For the text-containing cell, return its midpoint in [x, y] coordinate format. 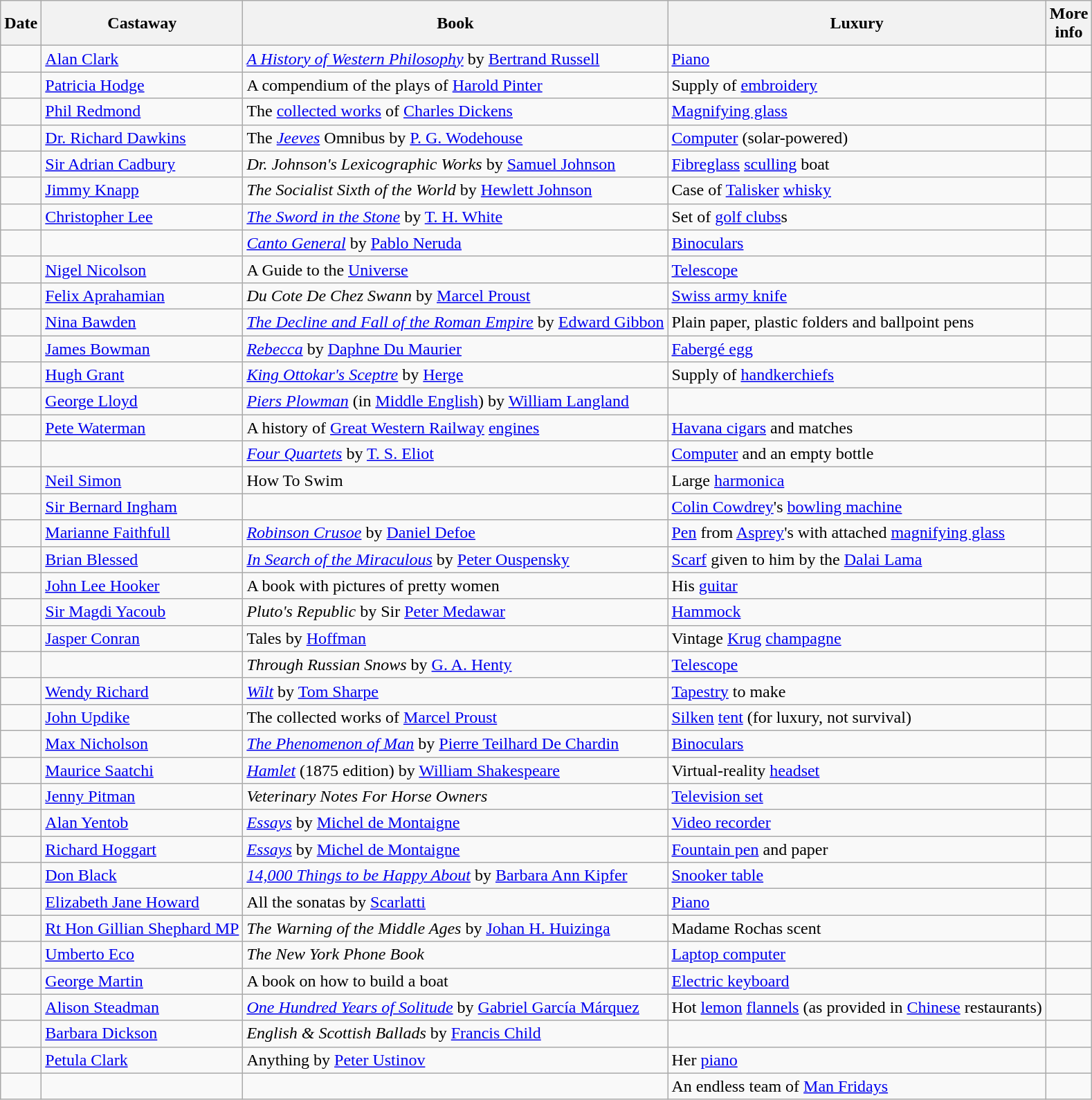
Sir Adrian Cadbury [143, 164]
Electric keyboard [857, 981]
Jasper Conran [143, 638]
The Decline and Fall of the Roman Empire by Edward Gibbon [455, 322]
John Lee Hooker [143, 586]
Swiss army knife [857, 296]
An endless team of Man Fridays [857, 1086]
Four Quartets by T. S. Eliot [455, 454]
Supply of embroidery [857, 85]
Havana cigars and matches [857, 428]
A History of Western Philosophy by Bertrand Russell [455, 59]
Felix Aprahamian [143, 296]
The collected works of Marcel Proust [455, 717]
The collected works of Charles Dickens [455, 111]
A book with pictures of pretty women [455, 586]
Hugh Grant [143, 375]
Alan Clark [143, 59]
Silken tent (for luxury, not survival) [857, 717]
Rt Hon Gillian Shephard MP [143, 928]
Anything by Peter Ustinov [455, 1060]
Plain paper, plastic folders and ballpoint pens [857, 322]
Patricia Hodge [143, 85]
John Updike [143, 717]
Tales by Hoffman [455, 638]
Set of golf clubss [857, 217]
The Phenomenon of Man by Pierre Teilhard De Chardin [455, 743]
Jenny Pitman [143, 797]
14,000 Things to be Happy About by Barbara Ann Kipfer [455, 876]
Her piano [857, 1060]
George Martin [143, 981]
Pluto's Republic by Sir Peter Medawar [455, 612]
Christopher Lee [143, 217]
Don Black [143, 876]
Barbara Dickson [143, 1034]
Wendy Richard [143, 691]
Hamlet (1875 edition) by William Shakespeare [455, 770]
Fibreglass sculling boat [857, 164]
Umberto Eco [143, 955]
Marianne Faithfull [143, 533]
Neil Simon [143, 480]
Petula Clark [143, 1060]
Richard Hoggart [143, 849]
Jimmy Knapp [143, 190]
A book on how to build a boat [455, 981]
Pen from Asprey's with attached magnifying glass [857, 533]
One Hundred Years of Solitude by Gabriel García Márquez [455, 1007]
Scarf given to him by the Dalai Lama [857, 559]
Computer and an empty bottle [857, 454]
Pete Waterman [143, 428]
Vintage Krug champagne [857, 638]
Rebecca by Daphne Du Maurier [455, 348]
Alan Yentob [143, 823]
The Warning of the Middle Ages by Johan H. Huizinga [455, 928]
Max Nicholson [143, 743]
Wilt by Tom Sharpe [455, 691]
A history of Great Western Railway engines [455, 428]
His guitar [857, 586]
Book [455, 24]
Madame Rochas scent [857, 928]
Tapestry to make [857, 691]
Dr. Johnson's Lexicographic Works by Samuel Johnson [455, 164]
Through Russian Snows by G. A. Henty [455, 665]
Laptop computer [857, 955]
Nina Bawden [143, 322]
George Lloyd [143, 402]
Canto General by Pablo Neruda [455, 243]
How To Swim [455, 480]
Video recorder [857, 823]
Hot lemon flannels (as provided in Chinese restaurants) [857, 1007]
Robinson Crusoe by Daniel Defoe [455, 533]
Luxury [857, 24]
Large harmonica [857, 480]
Snooker table [857, 876]
Maurice Saatchi [143, 770]
A compendium of the plays of Harold Pinter [455, 85]
Phil Redmond [143, 111]
The New York Phone Book [455, 955]
The Socialist Sixth of the World by Hewlett Johnson [455, 190]
Moreinfo [1068, 24]
Virtual-reality headset [857, 770]
Du Cote De Chez Swann by Marcel Proust [455, 296]
Castaway [143, 24]
Alison Steadman [143, 1007]
The Jeeves Omnibus by P. G. Wodehouse [455, 138]
Sir Bernard Ingham [143, 507]
Date [21, 24]
Veterinary Notes For Horse Owners [455, 797]
Colin Cowdrey's bowling machine [857, 507]
Supply of handkerchiefs [857, 375]
Computer (solar-powered) [857, 138]
In Search of the Miraculous by Peter Ouspensky [455, 559]
Television set [857, 797]
Fountain pen and paper [857, 849]
Hammock [857, 612]
King Ottokar's Sceptre by Herge [455, 375]
Piers Plowman (in Middle English) by William Langland [455, 402]
Elizabeth Jane Howard [143, 902]
Sir Magdi Yacoub [143, 612]
Magnifying glass [857, 111]
Nigel Nicolson [143, 269]
Case of Talisker whisky [857, 190]
Brian Blessed [143, 559]
All the sonatas by Scarlatti [455, 902]
Dr. Richard Dawkins [143, 138]
Fabergé egg [857, 348]
English & Scottish Ballads by Francis Child [455, 1034]
A Guide to the Universe [455, 269]
James Bowman [143, 348]
The Sword in the Stone by T. H. White [455, 217]
